Locate the cell with the specified text and output its (x, y) center coordinate. 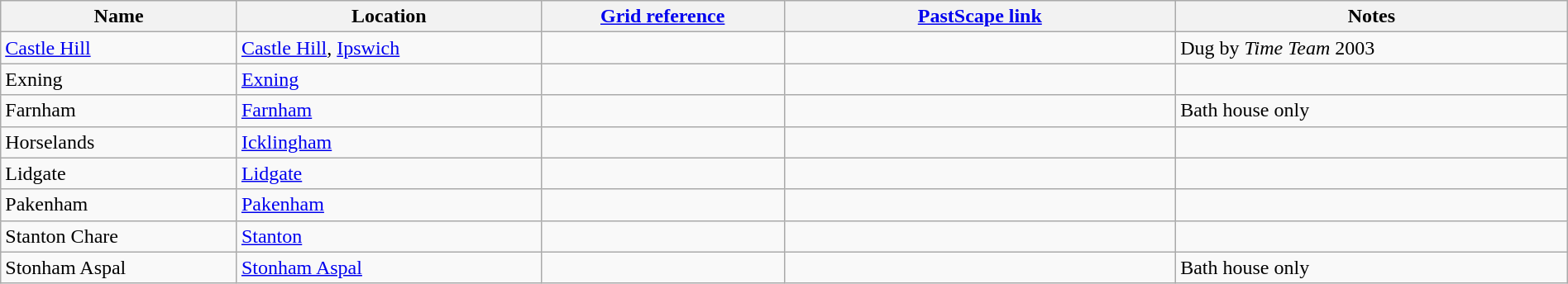
Name (119, 17)
Stanton (389, 236)
Location (389, 17)
Castle Hill (119, 48)
Grid reference (662, 17)
Horselands (119, 142)
Icklingham (389, 142)
Dug by Time Team 2003 (1372, 48)
PastScape link (980, 17)
Castle Hill, Ipswich (389, 48)
Stanton Chare (119, 236)
Notes (1372, 17)
